Output the [x, y] coordinate of the center of the cell containing the given text.  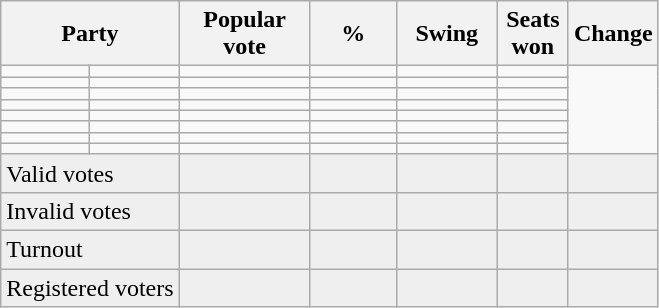
Registered voters [90, 287]
Invalid votes [90, 211]
Popular vote [244, 34]
Turnout [90, 249]
Party [90, 34]
Valid votes [90, 173]
Seatswon [532, 34]
Change [613, 34]
% [353, 34]
Swing [446, 34]
